Provide the (x, y) coordinate of the cell's center where the given text is located.  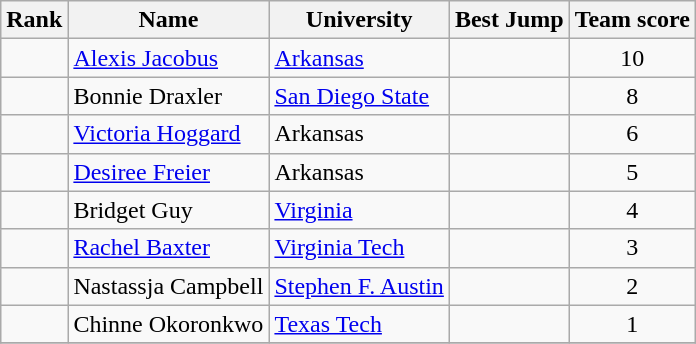
University (359, 20)
6 (632, 134)
Nastassja Campbell (168, 286)
3 (632, 248)
Alexis Jacobus (168, 58)
2 (632, 286)
Virginia Tech (359, 248)
Stephen F. Austin (359, 286)
Desiree Freier (168, 172)
5 (632, 172)
8 (632, 96)
1 (632, 324)
Rank (34, 20)
Team score (632, 20)
Bonnie Draxler (168, 96)
4 (632, 210)
Bridget Guy (168, 210)
10 (632, 58)
Best Jump (509, 20)
Texas Tech (359, 324)
Virginia (359, 210)
San Diego State (359, 96)
Chinne Okoronkwo (168, 324)
Rachel Baxter (168, 248)
Victoria Hoggard (168, 134)
Name (168, 20)
